Search for the cell housing the specified text and yield its (x, y) center coordinate. 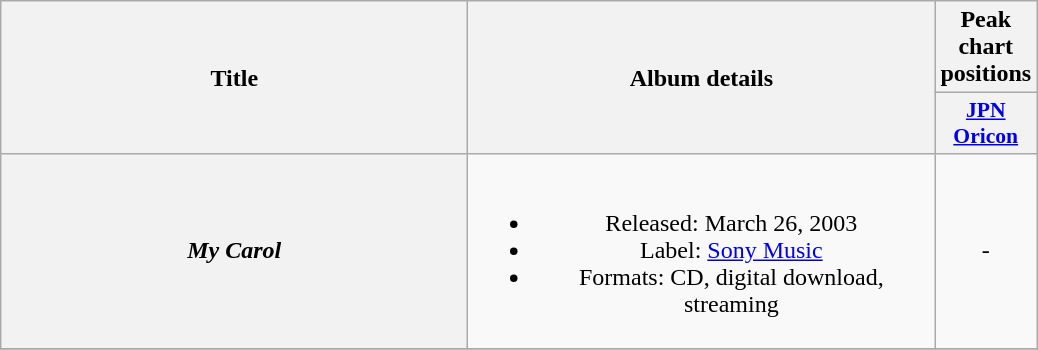
Title (234, 78)
Album details (702, 78)
My Carol (234, 251)
Released: March 26, 2003Label: Sony MusicFormats: CD, digital download, streaming (702, 251)
- (986, 251)
Peak chart positions (986, 47)
JPNOricon (986, 124)
